Search for the cell housing the specified text and yield its (x, y) center coordinate. 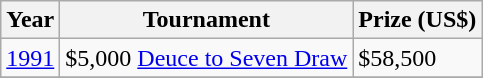
$5,000 Deuce to Seven Draw (206, 58)
Prize (US$) (418, 20)
Year (30, 20)
Tournament (206, 20)
1991 (30, 58)
$58,500 (418, 58)
